Return the [x, y] coordinate for the center point of the cell that contains the specified text.  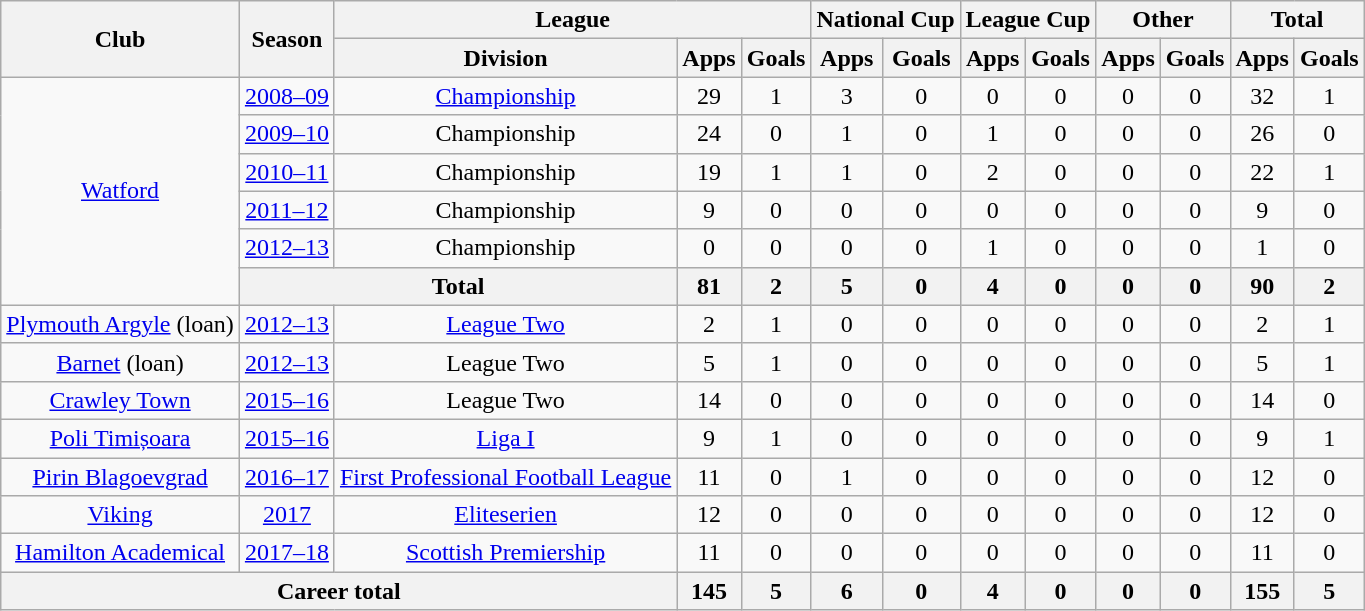
Viking [120, 515]
29 [709, 96]
Liga I [505, 438]
Season [286, 39]
National Cup [886, 20]
Plymouth Argyle (loan) [120, 324]
2010–11 [286, 172]
Crawley Town [120, 400]
League Cup [1028, 20]
2017 [286, 515]
2016–17 [286, 477]
Club [120, 39]
6 [847, 591]
2008–09 [286, 96]
Other [1163, 20]
First Professional Football League [505, 477]
Career total [339, 591]
Barnet (loan) [120, 362]
32 [1262, 96]
90 [1262, 286]
Scottish Premiership [505, 553]
Hamilton Academical [120, 553]
Eliteserien [505, 515]
24 [709, 134]
Pirin Blagoevgrad [120, 477]
22 [1262, 172]
Watford [120, 191]
2017–18 [286, 553]
155 [1262, 591]
Poli Timișoara [120, 438]
2011–12 [286, 210]
Division [505, 58]
81 [709, 286]
19 [709, 172]
League [572, 20]
3 [847, 96]
145 [709, 591]
26 [1262, 134]
2009–10 [286, 134]
